Return (x, y) of the center of cell containing provided text 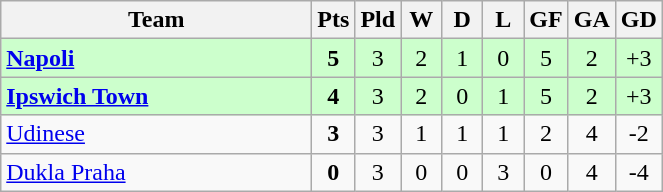
-2 (638, 134)
Udinese (156, 134)
Ipswich Town (156, 96)
L (504, 20)
W (422, 20)
Napoli (156, 58)
Pts (334, 20)
GF (546, 20)
-4 (638, 172)
D (462, 20)
Team (156, 20)
Pld (378, 20)
Dukla Praha (156, 172)
GA (592, 20)
GD (638, 20)
